Output the (X, Y) coordinate of the center of the cell containing the given text.  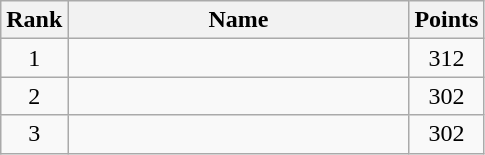
Name (238, 20)
312 (446, 58)
2 (34, 96)
3 (34, 134)
Points (446, 20)
Rank (34, 20)
1 (34, 58)
